From the cell containing the given text, extract its center point as [X, Y] coordinate. 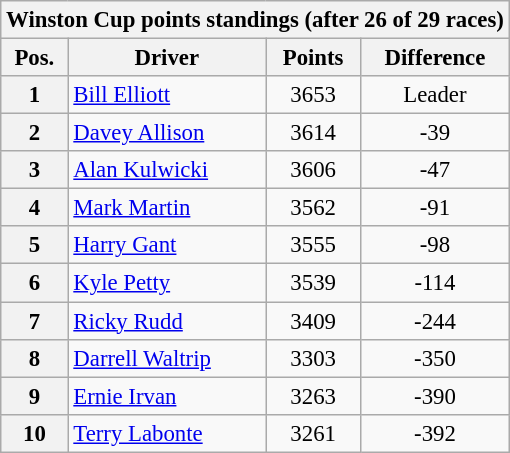
1 [34, 95]
-392 [436, 433]
4 [34, 208]
Darrell Waltrip [167, 358]
-390 [436, 396]
3 [34, 170]
Points [314, 58]
3562 [314, 208]
3409 [314, 321]
3539 [314, 283]
Mark Martin [167, 208]
Terry Labonte [167, 433]
Harry Gant [167, 245]
6 [34, 283]
-91 [436, 208]
Alan Kulwicki [167, 170]
3261 [314, 433]
9 [34, 396]
Ricky Rudd [167, 321]
-39 [436, 133]
-98 [436, 245]
3263 [314, 396]
2 [34, 133]
-47 [436, 170]
Kyle Petty [167, 283]
-350 [436, 358]
3653 [314, 95]
Bill Elliott [167, 95]
Difference [436, 58]
Driver [167, 58]
3555 [314, 245]
3614 [314, 133]
3606 [314, 170]
Leader [436, 95]
7 [34, 321]
Davey Allison [167, 133]
3303 [314, 358]
Ernie Irvan [167, 396]
-114 [436, 283]
Winston Cup points standings (after 26 of 29 races) [255, 20]
8 [34, 358]
-244 [436, 321]
10 [34, 433]
Pos. [34, 58]
5 [34, 245]
